Output the [X, Y] coordinate of the center of the cell containing the given text.  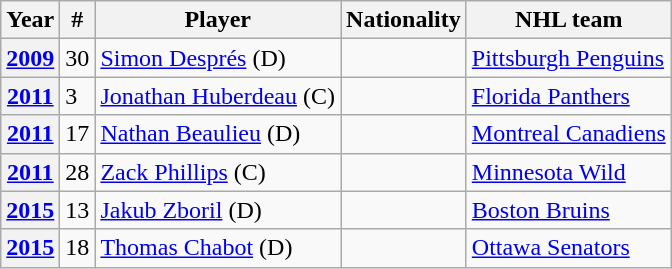
17 [78, 134]
Nationality [404, 20]
Year [30, 20]
Montreal Canadiens [568, 134]
Minnesota Wild [568, 172]
2009 [30, 58]
NHL team [568, 20]
Simon Després (D) [218, 58]
Nathan Beaulieu (D) [218, 134]
28 [78, 172]
Zack Phillips (C) [218, 172]
18 [78, 248]
Thomas Chabot (D) [218, 248]
3 [78, 96]
Boston Bruins [568, 210]
# [78, 20]
Jakub Zboril (D) [218, 210]
Player [218, 20]
13 [78, 210]
Jonathan Huberdeau (C) [218, 96]
Florida Panthers [568, 96]
Pittsburgh Penguins [568, 58]
Ottawa Senators [568, 248]
30 [78, 58]
